Identify which cell holds the provided text, then report its [X, Y] central coordinate. 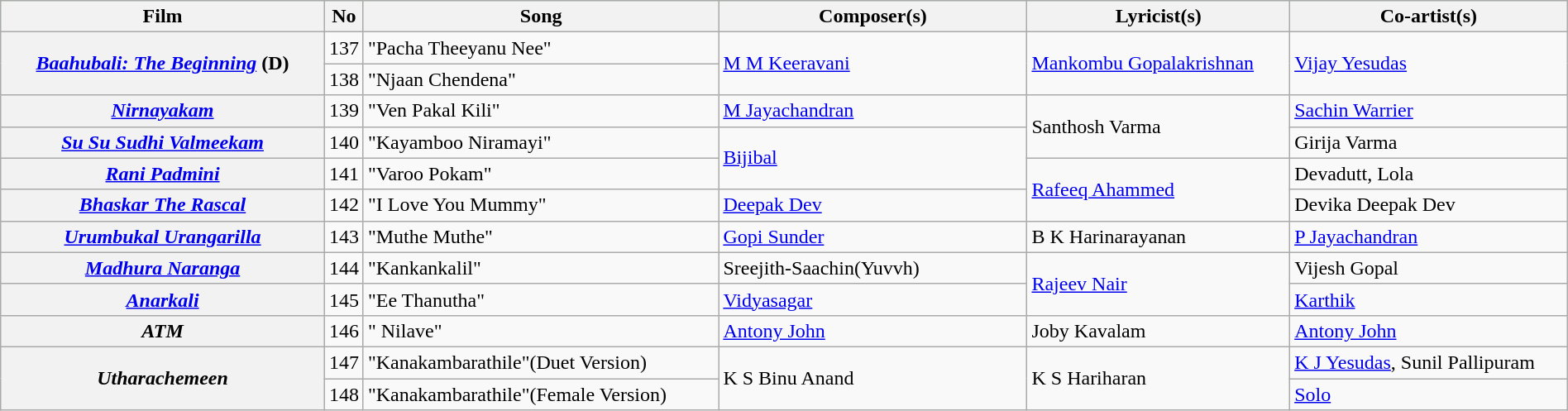
"Kanakambarathile"(Female Version) [541, 394]
Vijay Yesudas [1429, 64]
Deepak Dev [873, 205]
K J Yesudas, Sunil Pallipuram [1429, 362]
140 [344, 142]
143 [344, 237]
Rajeev Nair [1159, 284]
141 [344, 174]
Nirnayakam [163, 111]
Vidyasagar [873, 299]
Anarkali [163, 299]
Bhaskar The Rascal [163, 205]
"I Love You Mummy" [541, 205]
"Varoo Pokam" [541, 174]
Solo [1429, 394]
ATM [163, 331]
Gopi Sunder [873, 237]
148 [344, 394]
M Jayachandran [873, 111]
Film [163, 17]
Mankombu Gopalakrishnan [1159, 64]
Song [541, 17]
Su Su Sudhi Valmeekam [163, 142]
"Ee Thanutha" [541, 299]
Sreejith-Saachin(Yuvvh) [873, 268]
Karthik [1429, 299]
Utharachemeen [163, 378]
Sachin Warrier [1429, 111]
139 [344, 111]
142 [344, 205]
"Kayamboo Niramayi" [541, 142]
K S Binu Anand [873, 378]
Girija Varma [1429, 142]
Devadutt, Lola [1429, 174]
Devika Deepak Dev [1429, 205]
" Nilave" [541, 331]
Composer(s) [873, 17]
Bijibal [873, 158]
"Muthe Muthe" [541, 237]
No [344, 17]
P Jayachandran [1429, 237]
M M Keeravani [873, 64]
K S Hariharan [1159, 378]
138 [344, 79]
B K Harinarayanan [1159, 237]
"Njaan Chendena" [541, 79]
Rafeeq Ahammed [1159, 189]
"Kanakambarathile"(Duet Version) [541, 362]
146 [344, 331]
Santhosh Varma [1159, 127]
Joby Kavalam [1159, 331]
137 [344, 48]
Urumbukal Urangarilla [163, 237]
145 [344, 299]
144 [344, 268]
"Kankankalil" [541, 268]
Vijesh Gopal [1429, 268]
Co-artist(s) [1429, 17]
Rani Padmini [163, 174]
147 [344, 362]
"Pacha Theeyanu Nee" [541, 48]
Lyricist(s) [1159, 17]
Baahubali: The Beginning (D) [163, 64]
"Ven Pakal Kili" [541, 111]
Madhura Naranga [163, 268]
